Search for the cell housing the specified text and yield its (x, y) center coordinate. 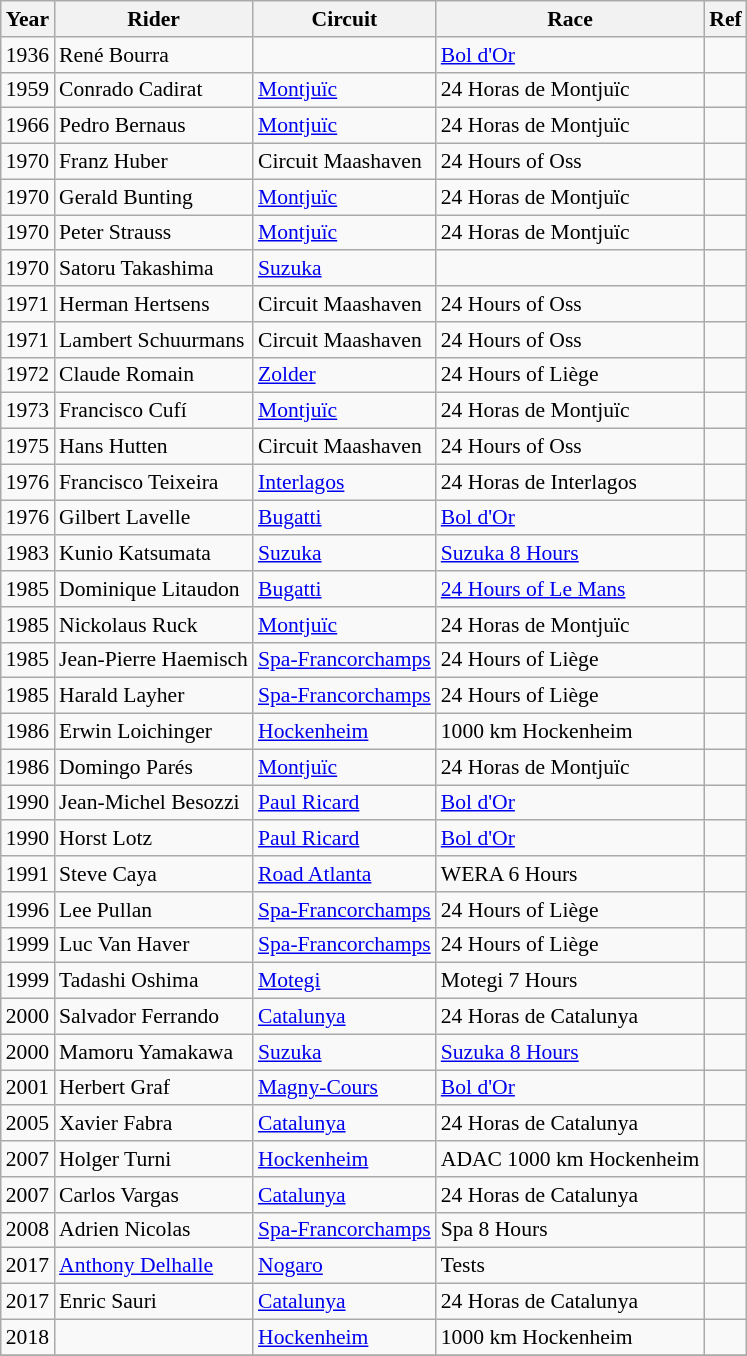
Harald Layher (154, 696)
Lambert Schuurmans (154, 340)
2008 (28, 1230)
1966 (28, 126)
1959 (28, 90)
2005 (28, 1124)
Year (28, 19)
Erwin Loichinger (154, 732)
Satoru Takashima (154, 269)
Pedro Bernaus (154, 126)
Ref (725, 19)
Salvador Ferrando (154, 1017)
Magny-Cours (344, 1088)
2018 (28, 1337)
René Bourra (154, 55)
24 Horas de Interlagos (570, 482)
1972 (28, 375)
Claude Romain (154, 375)
Gilbert Lavelle (154, 518)
Enric Sauri (154, 1302)
Kunio Katsumata (154, 554)
Conrado Cadirat (154, 90)
Domingo Parés (154, 767)
Nickolaus Ruck (154, 625)
Herbert Graf (154, 1088)
Holger Turni (154, 1159)
Interlagos (344, 482)
ADAC 1000 km Hockenheim (570, 1159)
Race (570, 19)
Motegi 7 Hours (570, 981)
Horst Lotz (154, 839)
2001 (28, 1088)
Gerald Bunting (154, 197)
1996 (28, 910)
1991 (28, 874)
Nogaro (344, 1266)
Circuit (344, 19)
Mamoru Yamakawa (154, 1052)
Carlos Vargas (154, 1195)
Steve Caya (154, 874)
Zolder (344, 375)
Spa 8 Hours (570, 1230)
1973 (28, 411)
Peter Strauss (154, 233)
1975 (28, 447)
Francisco Cufí (154, 411)
Xavier Fabra (154, 1124)
Tests (570, 1266)
Anthony Delhalle (154, 1266)
Hans Hutten (154, 447)
Luc Van Haver (154, 945)
1936 (28, 55)
1983 (28, 554)
Francisco Teixeira (154, 482)
Jean-Pierre Haemisch (154, 660)
Lee Pullan (154, 910)
Franz Huber (154, 162)
Road Atlanta (344, 874)
Herman Hertsens (154, 304)
WERA 6 Hours (570, 874)
Dominique Litaudon (154, 589)
Motegi (344, 981)
Jean-Michel Besozzi (154, 803)
Rider (154, 19)
Tadashi Oshima (154, 981)
Adrien Nicolas (154, 1230)
24 Hours of Le Mans (570, 589)
